Pinpoint the cell where the given text exists, returning its [x, y] midpoint coordinate. 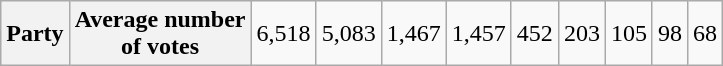
Party [35, 34]
98 [670, 34]
452 [534, 34]
1,467 [414, 34]
68 [706, 34]
203 [582, 34]
6,518 [284, 34]
1,457 [478, 34]
5,083 [348, 34]
105 [628, 34]
Average numberof votes [160, 34]
